Locate the cell with the specified text and output its (x, y) center coordinate. 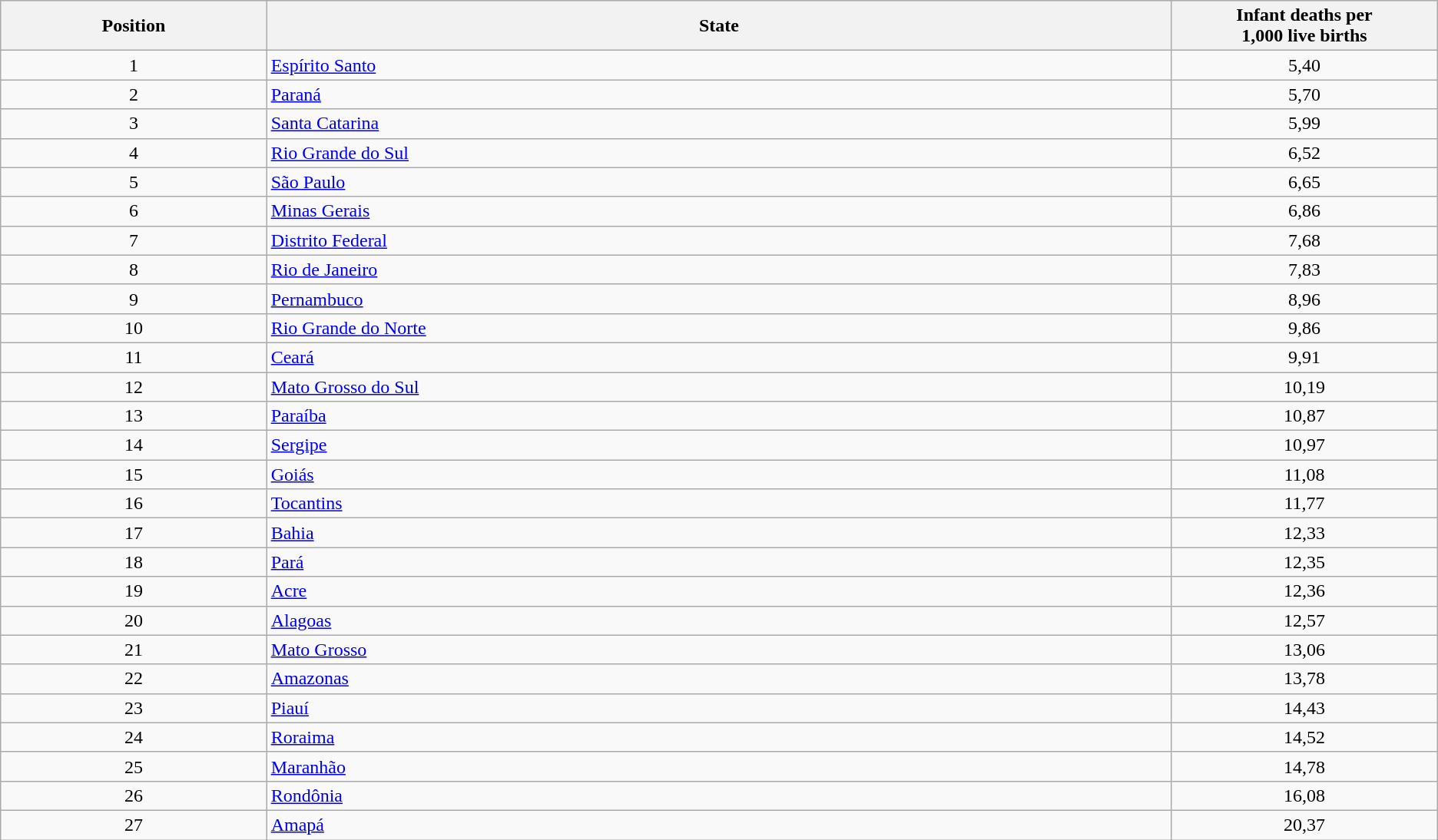
Ceará (719, 357)
5,40 (1304, 65)
Pará (719, 562)
27 (134, 825)
20 (134, 620)
Pernambuco (719, 299)
Piauí (719, 708)
Mato Grosso do Sul (719, 386)
11 (134, 357)
Paraíba (719, 416)
State (719, 26)
Rondônia (719, 795)
20,37 (1304, 825)
21 (134, 650)
Mato Grosso (719, 650)
10,87 (1304, 416)
Minas Gerais (719, 211)
25 (134, 766)
18 (134, 562)
4 (134, 153)
Bahia (719, 533)
10 (134, 328)
Distrito Federal (719, 240)
7,68 (1304, 240)
8,96 (1304, 299)
22 (134, 679)
12,57 (1304, 620)
11,08 (1304, 475)
24 (134, 737)
São Paulo (719, 182)
Rio Grande do Sul (719, 153)
5,99 (1304, 124)
Tocantins (719, 504)
9 (134, 299)
14 (134, 445)
19 (134, 591)
Maranhão (719, 766)
Roraima (719, 737)
9,86 (1304, 328)
Sergipe (719, 445)
23 (134, 708)
7,83 (1304, 270)
13,06 (1304, 650)
12,36 (1304, 591)
1 (134, 65)
15 (134, 475)
10,97 (1304, 445)
14,78 (1304, 766)
7 (134, 240)
2 (134, 94)
Paraná (719, 94)
Amapá (719, 825)
Espírito Santo (719, 65)
Position (134, 26)
3 (134, 124)
17 (134, 533)
6 (134, 211)
8 (134, 270)
Alagoas (719, 620)
Santa Catarina (719, 124)
12 (134, 386)
6,65 (1304, 182)
5,70 (1304, 94)
13 (134, 416)
5 (134, 182)
13,78 (1304, 679)
14,52 (1304, 737)
6,52 (1304, 153)
14,43 (1304, 708)
Rio de Janeiro (719, 270)
16,08 (1304, 795)
11,77 (1304, 504)
16 (134, 504)
9,91 (1304, 357)
Acre (719, 591)
6,86 (1304, 211)
10,19 (1304, 386)
Goiás (719, 475)
12,33 (1304, 533)
Rio Grande do Norte (719, 328)
26 (134, 795)
Amazonas (719, 679)
12,35 (1304, 562)
Infant deaths per1,000 live births (1304, 26)
